Find where the given text appears and provide that cell's center as [X, Y] coordinate. 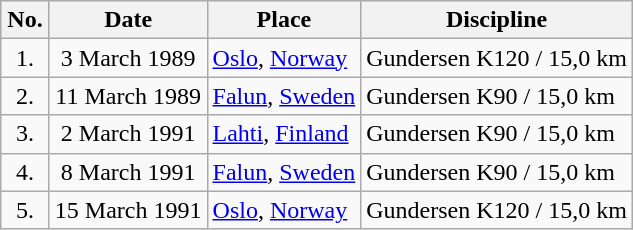
2. [26, 96]
4. [26, 172]
2 March 1991 [128, 134]
Place [284, 20]
Discipline [497, 20]
11 March 1989 [128, 96]
No. [26, 20]
8 March 1991 [128, 172]
Lahti, Finland [284, 134]
5. [26, 210]
3 March 1989 [128, 58]
15 March 1991 [128, 210]
1. [26, 58]
3. [26, 134]
Date [128, 20]
